Return the [X, Y] coordinate for the center point of the cell that contains the specified text.  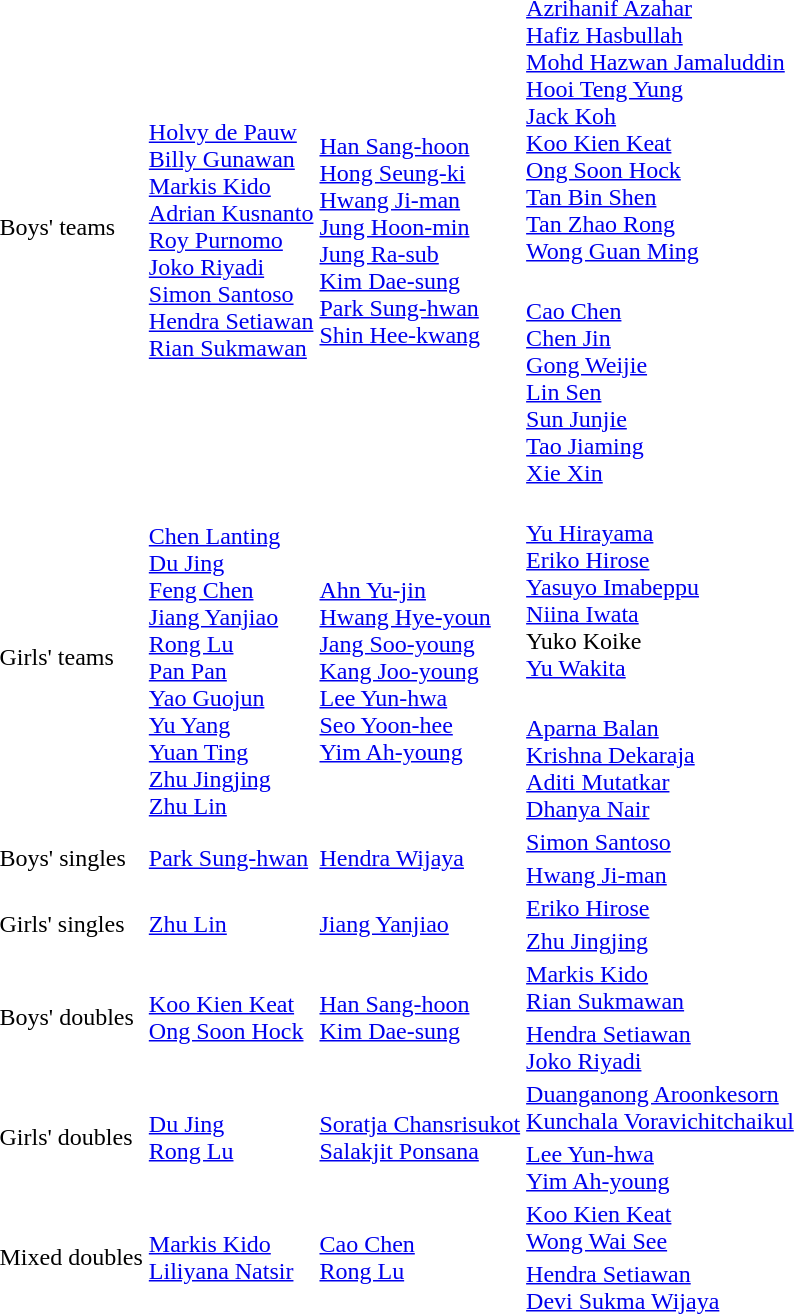
Ahn Yu-jinHwang Hye-younJang Soo-youngKang Joo-youngLee Yun-hwaSeo Yoon-heeYim Ah-young [420, 658]
Soratja Chansrisukot Salakjit Ponsana [420, 1138]
Zhu Lin [231, 924]
Jiang Yanjiao [420, 924]
Du Jing Rong Lu [231, 1138]
Park Sung-hwan [231, 858]
Chen LantingDu JingFeng ChenJiang YanjiaoRong LuPan PanYao GuojunYu YangYuan TingZhu JingjingZhu Lin [231, 658]
Koo Kien Keat Ong Soon Hock [231, 1018]
Han Sang-hoon Kim Dae-sung [420, 1018]
Hendra Wijaya [420, 858]
